Return the [x, y] coordinate for the center point of the cell that contains the specified text.  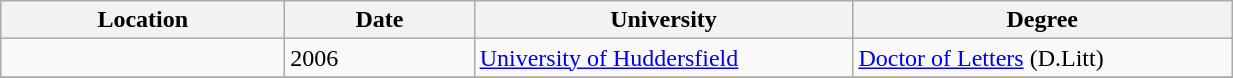
Doctor of Letters (D.Litt) [1042, 58]
University of Huddersfield [664, 58]
University [664, 20]
Degree [1042, 20]
2006 [380, 58]
Location [143, 20]
Date [380, 20]
